Return the (x, y) coordinate for the center point of the cell that contains the specified text.  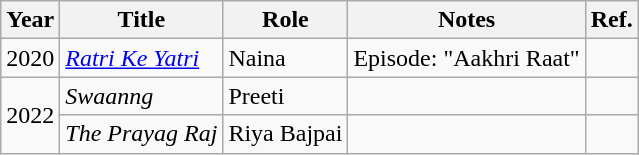
Year (30, 20)
Episode: "Aakhri Raat" (466, 58)
2020 (30, 58)
Role (286, 20)
Ref. (612, 20)
Naina (286, 58)
The Prayag Raj (142, 134)
Riya Bajpai (286, 134)
Ratri Ke Yatri (142, 58)
Preeti (286, 96)
Notes (466, 20)
Title (142, 20)
Swaanng (142, 96)
2022 (30, 115)
